Extract the (X, Y) coordinate from the center of the cell holding the provided text.  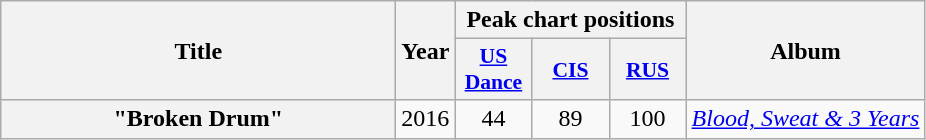
Year (426, 50)
2016 (426, 119)
89 (570, 119)
CIS (570, 70)
44 (494, 119)
Peak chart positions (570, 20)
RUS (648, 70)
100 (648, 119)
USDance (494, 70)
"Broken Drum" (198, 119)
Album (806, 50)
Title (198, 50)
Blood, Sweat & 3 Years (806, 119)
